Output the [X, Y] coordinate of the center of the cell containing the given text.  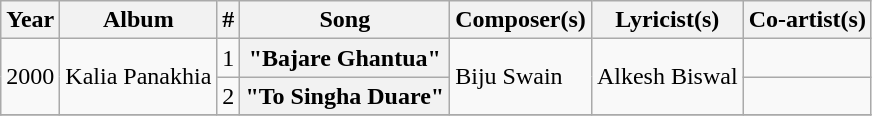
1 [228, 58]
Alkesh Biswal [667, 77]
"To Singha Duare" [345, 96]
"Bajare Ghantua" [345, 58]
Year [30, 20]
2000 [30, 77]
Song [345, 20]
Co-artist(s) [807, 20]
2 [228, 96]
Album [138, 20]
Biju Swain [521, 77]
# [228, 20]
Lyricist(s) [667, 20]
Composer(s) [521, 20]
Kalia Panakhia [138, 77]
